Scan for the cell matching the given text and deliver its (X, Y) coordinate at center. 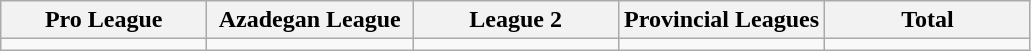
Provincial Leagues (722, 20)
League 2 (516, 20)
Pro League (104, 20)
Total (928, 20)
Azadegan League (310, 20)
